Provide the (x, y) coordinate of the cell's center where the given text is located.  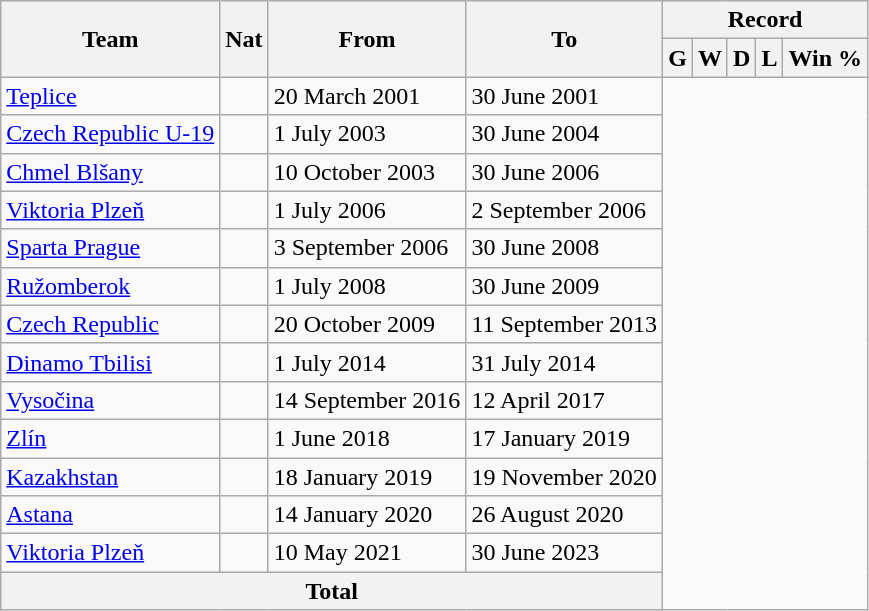
10 October 2003 (367, 172)
30 June 2008 (564, 248)
30 June 2006 (564, 172)
26 August 2020 (564, 515)
11 September 2013 (564, 324)
3 September 2006 (367, 248)
Vysočina (110, 400)
18 January 2019 (367, 477)
2 September 2006 (564, 210)
Astana (110, 515)
Win % (826, 58)
20 October 2009 (367, 324)
Czech Republic (110, 324)
Nat (244, 39)
Chmel Blšany (110, 172)
1 July 2003 (367, 134)
Czech Republic U-19 (110, 134)
31 July 2014 (564, 362)
20 March 2001 (367, 96)
Total (332, 591)
19 November 2020 (564, 477)
Ružomberok (110, 286)
Dinamo Tbilisi (110, 362)
1 July 2014 (367, 362)
30 June 2023 (564, 553)
12 April 2017 (564, 400)
30 June 2009 (564, 286)
1 June 2018 (367, 438)
Record (766, 20)
Kazakhstan (110, 477)
L (770, 58)
1 July 2008 (367, 286)
17 January 2019 (564, 438)
G (678, 58)
Teplice (110, 96)
Zlín (110, 438)
From (367, 39)
W (710, 58)
10 May 2021 (367, 553)
14 January 2020 (367, 515)
30 June 2001 (564, 96)
14 September 2016 (367, 400)
1 July 2006 (367, 210)
To (564, 39)
30 June 2004 (564, 134)
Team (110, 39)
D (741, 58)
Sparta Prague (110, 248)
